Pinpoint the cell where the given text exists, returning its (X, Y) midpoint coordinate. 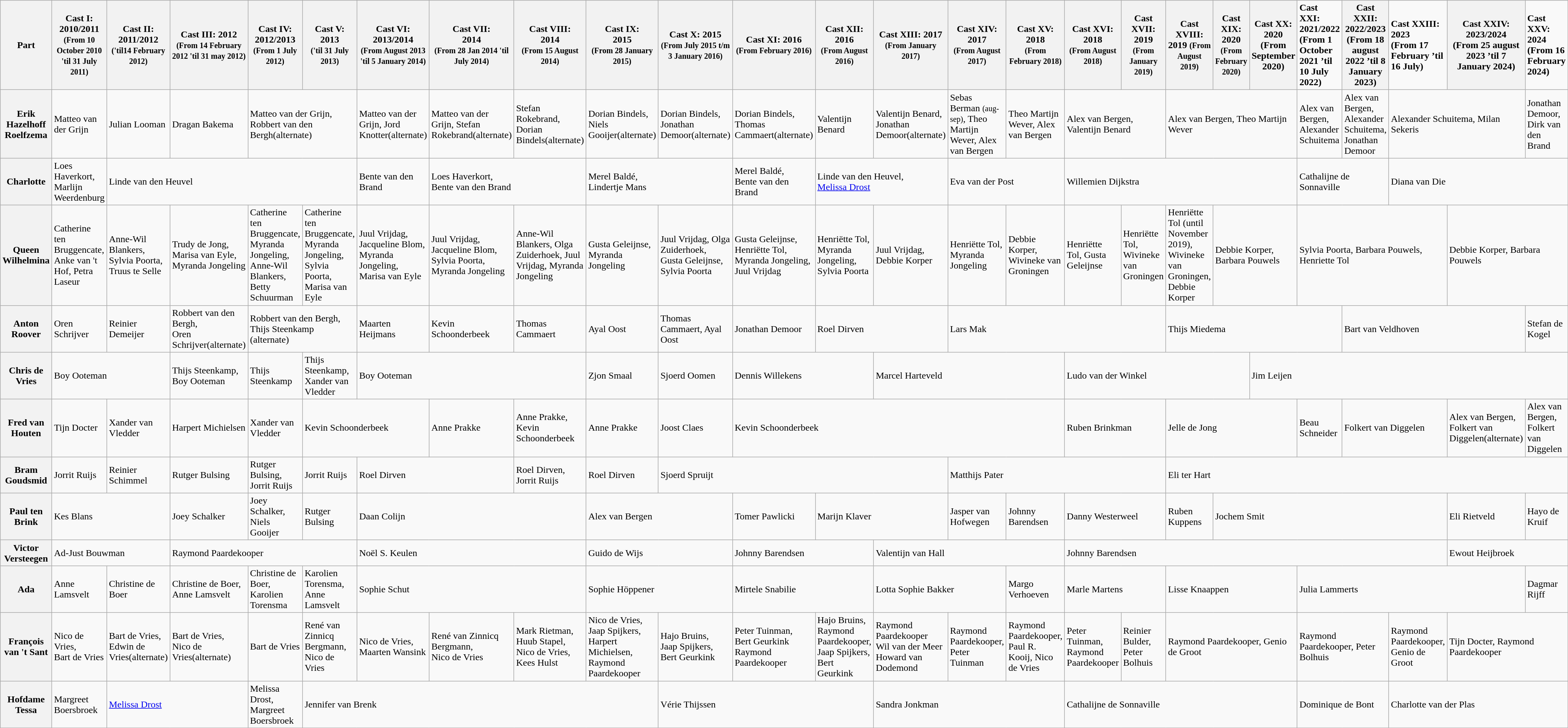
Thijs Steenkamp,Boy Ooteman (209, 375)
Henriëtte Tol, Myranda Jongeling (977, 255)
Paul ten Brink (26, 517)
Christine de Boer,Anne Lamsvelt (209, 589)
Bart de Vries (275, 647)
Cast IV: 2012/2013(From 1 July 2012) (275, 45)
Matteo van der Grijn, Robbert van den Bergh(alternate) (303, 124)
Matteo van der Grijn, Stefan Rokebrand(alternate) (472, 124)
Reinier Schimmel (138, 475)
Hajo Bruins,Raymond Paardekooper, Jaap Spijkers, Bert Geurkink (844, 647)
Raymond Paardekooper, Peter Tuinman (977, 647)
Lars Mak (1057, 329)
Vérie Thijssen (766, 704)
Catherine ten Bruggencate,Anke van 't Hof, Petra Laseur (79, 255)
Lotta Sophie Bakker (940, 589)
Cast X: 2015(From July 2015 t/m 3 January 2016) (695, 45)
Thijs Steenkamp,Xander van Vledder (330, 375)
Cast XXV: 2024(From 16 February 2024) (1546, 45)
Raymond Paardekooper, Peter Bolhuis (1343, 647)
Julia Lammerts (1411, 589)
Ad-Just Bouwman (111, 553)
Dragan Bakema (209, 124)
Nico de Vries,Bart de Vries (79, 647)
Ludo van der Winkel (1157, 375)
François van 't Sant (26, 647)
Cast XX: 2020 (From September 2020) (1273, 45)
Ewout Heijbroek (1508, 553)
Jelle de Jong (1231, 428)
Cast VIII:2014(From 15 August 2014) (550, 45)
Merel Baldé,Lindertje Mans (659, 181)
Chris de Vries (26, 375)
Anne-Wil Blankers,Sylvia Poorta, Truus te Selle (138, 255)
Eva van der Post (1006, 181)
Tijn Docter, Raymond Paardekooper (1508, 647)
Ruben Brinkman (1115, 428)
Joey Schalker,Niels Gooijer (275, 517)
Jonathan Demoor, Dirk van den Brand (1546, 124)
Cast IX:2015(From 28 January 2015) (622, 45)
Karolien Torensma,Anne Lamsvelt (330, 589)
Eli ter Hart (1367, 475)
Charlotte (26, 181)
Alex van Bergen, Alexander Schuitema, Jonathan Demoor (1365, 124)
Dorian Bindels,Jonathan Demoor(alternate) (695, 124)
Alex van Bergen, Alexander Schuitema (1320, 124)
Mirtele Snabilie (803, 589)
Alex van Bergen, Theo Martijn Wever (1231, 124)
Gusta Geleijnse,Henriëtte Tol, Myranda Jongeling, Juul Vrijdag (774, 255)
Cast XIX: 2020 (From February 2020) (1231, 45)
Erik Hazelhoff Roelfzema (26, 124)
Cast XII: 2016(From August 2016) (844, 45)
Cast VII:2014(From 28 Jan 2014 'til July 2014) (472, 45)
Roel Dirven,Jorrit Ruijs (550, 475)
Ayal Oost (622, 329)
Sandra Jonkman (969, 704)
Ruben Kuppens (1189, 517)
Jasper van Hofwegen (977, 517)
Joost Claes (695, 428)
Anne Lamsvelt (79, 589)
Hajo Bruins,Jaap Spijkers, Bert Geurkink (695, 647)
Marijn Klaver (881, 517)
Cast II: 2011/2012('til14 February 2012) (138, 45)
Dorian Bindels, Niels Gooijer(alternate) (622, 124)
Catherine ten Bruggencate, Myranda Jongeling,Anne-Wil Blankers, Betty Schuurman (275, 255)
Cast XVI: 2018(From August 2018) (1093, 45)
Cast XVII: 2019 (From January 2019) (1144, 45)
Henriëtte Tol (until November 2019),Wivineke van Groningen, Debbie Korper (1189, 255)
Henriëtte Tol, Gusta Geleijnse (1093, 255)
Loes Haverkort,Marlijn Weerdenburg (79, 181)
Cast XIV: 2017(From August 2017) (977, 45)
Margo Verhoeven (1035, 589)
Henriëtte Tol, Myranda Jongeling, Sylvia Poorta (844, 255)
Matthijs Pater (1057, 475)
Sylvia Poorta, Barbara Pouwels, Henriette Tol (1372, 255)
Matteo van der Grijn (79, 124)
Lisse Knaappen (1231, 589)
Victor Versteegen (26, 553)
Dagmar Rijff (1546, 589)
Dominique de Bont (1343, 704)
Valentijn Benard (844, 124)
Cast XXII: 2022/2023 (From 18 august 2022 ’til 8 January 2023) (1365, 45)
Tomer Pawlicki (774, 517)
Alex van Bergen (659, 517)
Ada (26, 589)
Juul Vrijdag, Olga Zuiderhoek, Gusta Geleijnse,Sylvia Poorta (695, 255)
Valentijn Benard, Jonathan Demoor(alternate) (911, 124)
Harpert Michielsen (209, 428)
Marle Martens (1115, 589)
Cast XXIV: 2023/2024(From 25 august 2023 ’til 7 January 2024) (1486, 45)
Charlotte van der Plas (1478, 704)
Juul Vrijdag, Jacqueline Blom,Myranda Jongeling, Marisa van Eyle (393, 255)
Tijn Docter (79, 428)
Peter Tuinman,Bert Geurkink Raymond Paardekooper (774, 647)
Gusta Geleijnse, Myranda Jongeling (622, 255)
Dennis Willekens (803, 375)
Sjoerd Spruijt (803, 475)
Cast XIII: 2017(From January 2017) (911, 45)
Merel Baldé,Bente van den Brand (774, 181)
Robbert van den Bergh,Oren Schrijver(alternate) (209, 329)
Alex van Bergen, Valentijn Benard (1115, 124)
Noël S. Keulen (472, 553)
Alex van Bergen, Folkert van Diggelen (1546, 428)
Reinier Bulder, Peter Bolhuis (1144, 647)
Marcel Harteveld (969, 375)
Sophie Schut (472, 589)
Raymond PaardekooperWil van der Meer Howard van Dodemond (911, 647)
Thijs Steenkamp (275, 375)
Jochem Smit (1330, 517)
Cast XXI: 2021/2022 (From 1 October 2021 ’til 10 July 2022) (1320, 45)
Jonathan Demoor (774, 329)
Nico de Vries,Jaap Spijkers, Harpert Michielsen, Raymond Paardekooper (622, 647)
Thomas Cammaert, Ayal Oost (695, 329)
Trudy de Jong, Marisa van Eyle,Myranda Jongeling (209, 255)
Cast XV: 2018(From February 2018) (1035, 45)
Cast XVIII: 2019 (From August 2019) (1189, 45)
Cast XI: 2016(From February 2016) (774, 45)
Hayo de Kruif (1546, 517)
Julian Looman (138, 124)
Dorian Bindels,Thomas Cammaert(alternate) (774, 124)
Rutger Bulsing,Jorrit Ruijs (275, 475)
Linde van den Heuvel,Melissa Drost (881, 181)
Eli Rietveld (1486, 517)
Sophie Höppener (659, 589)
Folkert van Diggelen (1394, 428)
Sjoerd Oomen (695, 375)
Bente van den Brand (393, 181)
Stefan Rokebrand, Dorian Bindels(alternate) (550, 124)
Daan Colijn (472, 517)
Beau Schneider (1320, 428)
Debbie Korper, Wivineke van Groningen (1035, 255)
Valentijn van Hall (969, 553)
Alex van Bergen, Folkert van Diggelen(alternate) (1486, 428)
Thijs Miedema (1254, 329)
Bram Goudsmid (26, 475)
Stefan de Kogel (1546, 329)
Loes Haverkort,Bente van den Brand (508, 181)
Linde van den Heuvel (232, 181)
Melissa Drost,Margreet Boersbroek (275, 704)
Bart van Veldhoven (1434, 329)
Cast V: 2013('til 31 July 2013) (330, 45)
Bart de Vries,Nico de Vries(alternate) (209, 647)
Christine de Boer,Karolien Torensma (275, 589)
Cast III: 2012(From 14 February 2012 'til 31 may 2012) (209, 45)
Queen Wilhelmina (26, 255)
Catherine ten Bruggencate, Myranda Jongeling, Sylvia Poorta, Marisa van Eyle (330, 255)
Maarten Heijmans (393, 329)
Melissa Drost (177, 704)
Juul Vrijdag, Debbie Korper (911, 255)
Nico de Vries, Maarten Wansink (393, 647)
Robbert van den Bergh,Thijs Steenkamp (alternate) (303, 329)
Part (26, 45)
Danny Westerweel (1115, 517)
Kes Blans (111, 517)
Anton Roover (26, 329)
Hofdame Tessa (26, 704)
Jim Leijen (1409, 375)
Christine de Boer (138, 589)
Theo Martijn Wever, Alex van Bergen (1035, 124)
Jennifer van Brenk (480, 704)
Cast I: 2010/2011(From 10 October 2010 'til 31 July 2011) (79, 45)
Anne-Wil Blankers, Olga Zuiderhoek, Juul Vrijdag, Myranda Jongeling (550, 255)
Matteo van der Grijn, Jord Knotter(alternate) (393, 124)
Oren Schrijver (79, 329)
Cast VI: 2013/2014(From August 2013 'til 5 January 2014) (393, 45)
Bart de Vries,Edwin de Vries(alternate) (138, 647)
Raymond Paardekooper, Paul R. Kooij, Nico de Vries (1035, 647)
Diana van Die (1478, 181)
Raymond Paardekooper (263, 553)
Peter Tuinman, Raymond Paardekooper (1093, 647)
Alexander Schuitema, Milan Sekeris (1457, 124)
Henriëtte Tol, Wivineke van Groningen (1144, 255)
Reinier Demeijer (138, 329)
Margreet Boersbroek (79, 704)
Juul Vrijdag, Jacqueline Blom, Sylvia Poorta,Myranda Jongeling (472, 255)
Zjon Smaal (622, 375)
Sebas Berman (aug-sep), Theo Martijn Wever, Alex van Bergen (977, 124)
Joey Schalker (209, 517)
Thomas Cammaert (550, 329)
Mark Rietman,Huub Stapel, Nico de Vries, Kees Hulst (550, 647)
Cast XXIII: 2023(From 17 February ’til 16 July) (1418, 45)
Anne Prakke,Kevin Schoonderbeek (550, 428)
Willemien Dijkstra (1181, 181)
Guido de Wijs (659, 553)
Fred van Houten (26, 428)
